Search for the cell housing the specified text and yield its [X, Y] center coordinate. 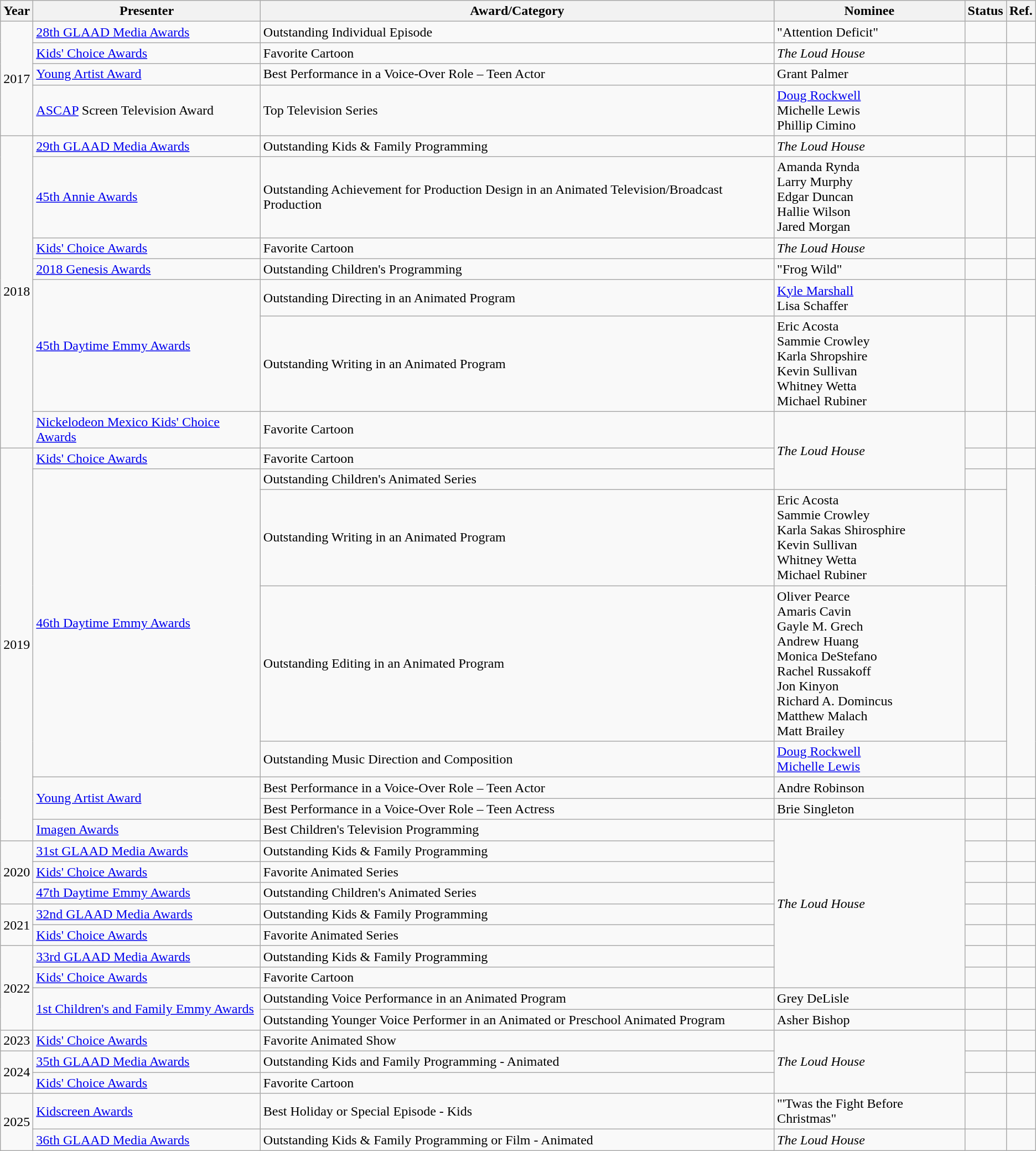
Outstanding Kids & Family Programming or Film - Animated [517, 1140]
Outstanding Voice Performance in an Animated Program [517, 998]
45th Annie Awards [147, 197]
Eric AcostaSammie CrowleyKarla ShropshireKevin SullivanWhitney WettaMichael Rubiner [869, 363]
2024 [17, 1072]
Outstanding Individual Episode [517, 32]
Brie Singleton [869, 809]
28th GLAAD Media Awards [147, 32]
Grey DeLisle [869, 998]
36th GLAAD Media Awards [147, 1140]
Best Children's Television Programming [517, 830]
Grant Palmer [869, 74]
32nd GLAAD Media Awards [147, 914]
Doug RockwellMichelle Lewis [869, 760]
Doug RockwellMichelle LewisPhillip Cimino [869, 110]
2025 [17, 1122]
Top Television Series [517, 110]
Nickelodeon Mexico Kids' Choice Awards [147, 430]
Favorite Animated Show [517, 1041]
Amanda RyndaLarry MurphyEdgar DuncanHallie WilsonJared Morgan [869, 197]
Nominee [869, 11]
Oliver PearceAmaris CavinGayle M. GrechAndrew HuangMonica DeStefanoRachel RussakoffJon KinyonRichard A. DomincusMatthew MalachMatt Brailey [869, 663]
31st GLAAD Media Awards [147, 851]
Ref. [1021, 11]
"Attention Deficit" [869, 32]
"'Twas the Fight Before Christmas" [869, 1112]
2022 [17, 988]
Outstanding Children's Programming [517, 269]
Presenter [147, 11]
Andre Robinson [869, 788]
1st Children's and Family Emmy Awards [147, 1009]
Year [17, 11]
47th Daytime Emmy Awards [147, 893]
45th Daytime Emmy Awards [147, 345]
Award/Category [517, 11]
Outstanding Kids and Family Programming - Animated [517, 1062]
Best Performance in a Voice-Over Role – Teen Actress [517, 809]
46th Daytime Emmy Awards [147, 623]
2021 [17, 925]
2017 [17, 79]
2018 Genesis Awards [147, 269]
2023 [17, 1041]
Outstanding Younger Voice Performer in an Animated or Preschool Animated Program [517, 1019]
Kyle MarshallLisa Schaffer [869, 298]
Asher Bishop [869, 1019]
29th GLAAD Media Awards [147, 146]
Outstanding Editing in an Animated Program [517, 663]
35th GLAAD Media Awards [147, 1062]
Outstanding Music Direction and Composition [517, 760]
Eric AcostaSammie CrowleyKarla Sakas ShirosphireKevin SullivanWhitney WettaMichael Rubiner [869, 538]
Kidscreen Awards [147, 1112]
2019 [17, 644]
Imagen Awards [147, 830]
33rd GLAAD Media Awards [147, 956]
"Frog Wild" [869, 269]
ASCAP Screen Television Award [147, 110]
Outstanding Achievement for Production Design in an Animated Television/Broadcast Production [517, 197]
Best Holiday or Special Episode - Kids [517, 1112]
2018 [17, 291]
2020 [17, 872]
Outstanding Directing in an Animated Program [517, 298]
Status [985, 11]
